For the text-containing cell, return its midpoint in [x, y] coordinate format. 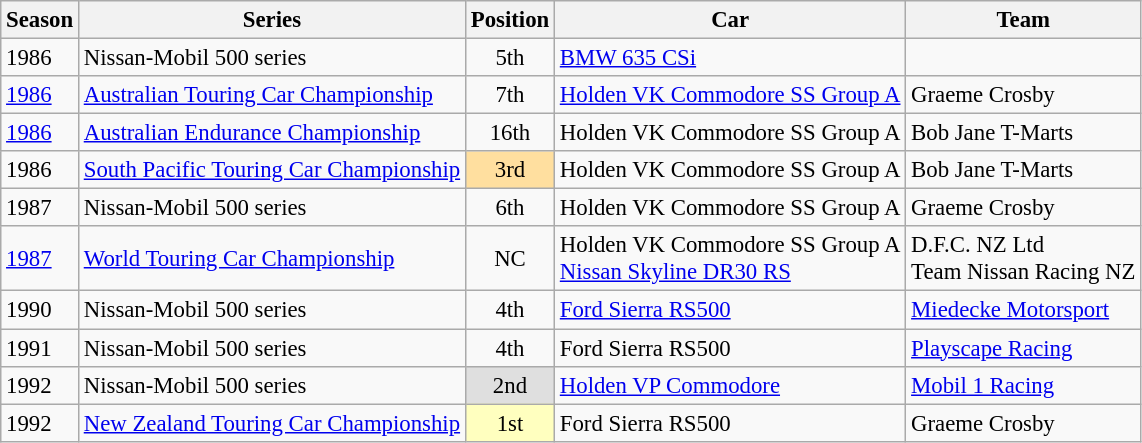
Holden VK Commodore SS Group ANissan Skyline DR30 RS [730, 258]
Miedecke Motorsport [1024, 310]
New Zealand Touring Car Championship [272, 423]
Australian Endurance Championship [272, 133]
Playscape Racing [1024, 348]
D.F.C. NZ LtdTeam Nissan Racing NZ [1024, 258]
World Touring Car Championship [272, 258]
Team [1024, 20]
2nd [510, 385]
5th [510, 58]
Car [730, 20]
7th [510, 95]
6th [510, 208]
Series [272, 20]
Mobil 1 Racing [1024, 385]
Holden VP Commodore [730, 385]
Season [40, 20]
3rd [510, 170]
NC [510, 258]
South Pacific Touring Car Championship [272, 170]
16th [510, 133]
Australian Touring Car Championship [272, 95]
1990 [40, 310]
1st [510, 423]
BMW 635 CSi [730, 58]
1991 [40, 348]
Position [510, 20]
